Capture the cell that displays the provided text and extract its (x, y) central coordinate. 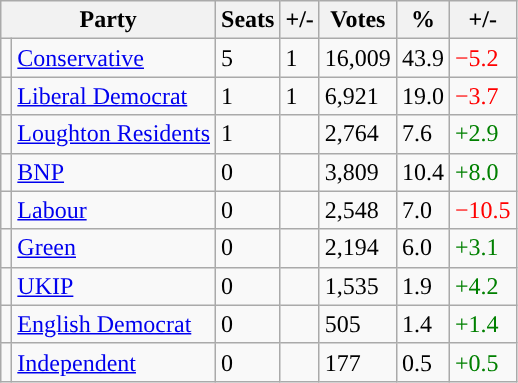
−10.5 (482, 210)
+3.1 (482, 248)
2,764 (358, 134)
Labour (114, 210)
19.0 (422, 96)
+8.0 (482, 172)
2,194 (358, 248)
7.6 (422, 134)
6,921 (358, 96)
Green (114, 248)
6.0 (422, 248)
1.4 (422, 324)
+2.9 (482, 134)
−5.2 (482, 58)
Votes (358, 20)
43.9 (422, 58)
Party (108, 20)
2,548 (358, 210)
UKIP (114, 286)
BNP (114, 172)
% (422, 20)
10.4 (422, 172)
505 (358, 324)
0.5 (422, 362)
16,009 (358, 58)
177 (358, 362)
+4.2 (482, 286)
Independent (114, 362)
1.9 (422, 286)
1,535 (358, 286)
+1.4 (482, 324)
−3.7 (482, 96)
3,809 (358, 172)
7.0 (422, 210)
Conservative (114, 58)
Liberal Democrat (114, 96)
5 (248, 58)
English Democrat (114, 324)
Loughton Residents (114, 134)
Seats (248, 20)
+0.5 (482, 362)
